For the text-containing cell, return its midpoint in [X, Y] coordinate format. 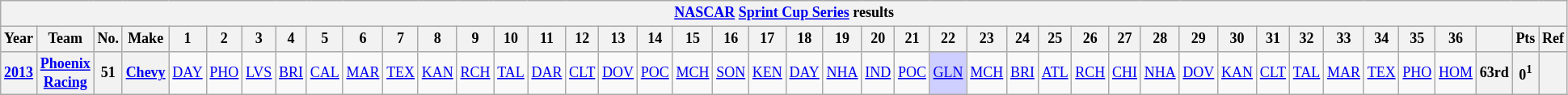
LVS [259, 73]
13 [618, 39]
23 [987, 39]
Pts [1526, 39]
35 [1418, 39]
26 [1090, 39]
9 [475, 39]
31 [1272, 39]
10 [511, 39]
NASCAR Sprint Cup Series results [784, 13]
Make [145, 39]
KEN [768, 73]
11 [546, 39]
GLN [948, 73]
01 [1526, 73]
15 [693, 39]
2 [225, 39]
CAL [325, 73]
7 [401, 39]
Phoenix Racing [65, 73]
14 [655, 39]
ATL [1055, 73]
25 [1055, 39]
22 [948, 39]
18 [804, 39]
3 [259, 39]
SON [731, 73]
Chevy [145, 73]
16 [731, 39]
Team [65, 39]
36 [1456, 39]
17 [768, 39]
1 [188, 39]
32 [1306, 39]
34 [1381, 39]
30 [1237, 39]
2013 [19, 73]
19 [842, 39]
24 [1023, 39]
8 [437, 39]
5 [325, 39]
Ref [1553, 39]
DAR [546, 73]
12 [582, 39]
IND [878, 73]
63rd [1494, 73]
21 [913, 39]
51 [108, 73]
29 [1199, 39]
20 [878, 39]
6 [363, 39]
27 [1125, 39]
Year [19, 39]
CHI [1125, 73]
No. [108, 39]
33 [1344, 39]
HOM [1456, 73]
28 [1160, 39]
4 [291, 39]
